Find where the given text appears and provide that cell's center as [x, y] coordinate. 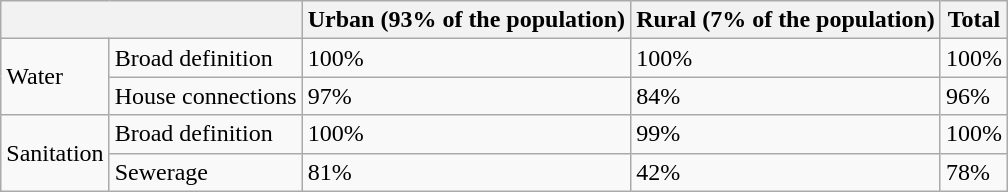
House connections [206, 96]
Sewerage [206, 172]
Rural (7% of the population) [786, 20]
78% [974, 172]
42% [786, 172]
97% [466, 96]
Water [55, 77]
Urban (93% of the population) [466, 20]
81% [466, 172]
Total [974, 20]
Sanitation [55, 153]
99% [786, 134]
96% [974, 96]
84% [786, 96]
